Identify which cell holds the provided text, then report its [x, y] central coordinate. 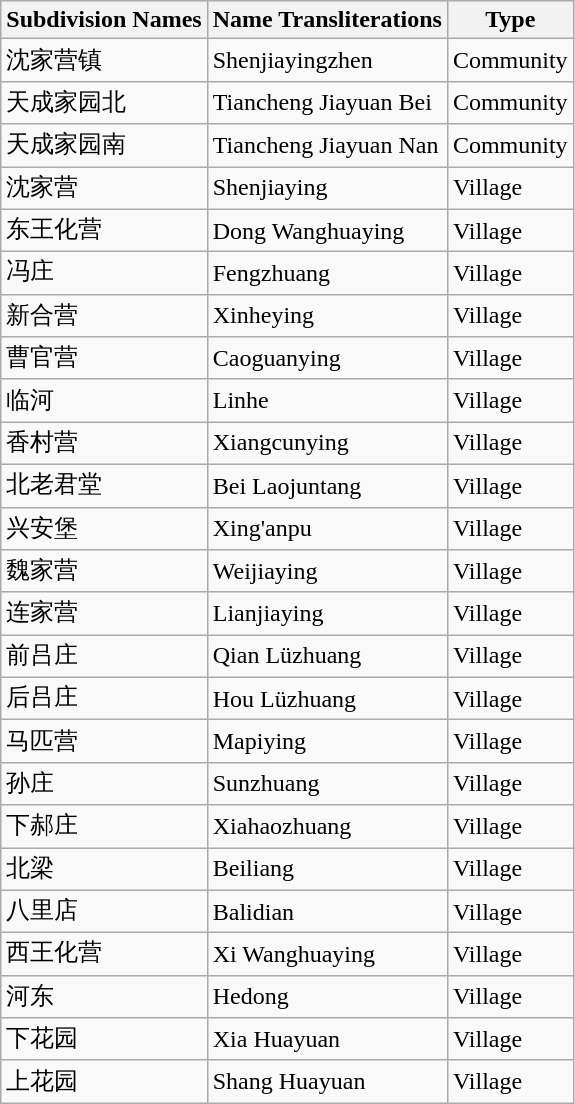
香村营 [104, 444]
Dong Wanghuaying [327, 230]
Shenjiayingzhen [327, 60]
新合营 [104, 316]
马匹营 [104, 742]
Tiancheng Jiayuan Bei [327, 102]
Bei Laojuntang [327, 486]
Xiahaozhuang [327, 826]
Balidian [327, 912]
Hou Lüzhuang [327, 698]
Linhe [327, 400]
Sunzhuang [327, 784]
Xing'anpu [327, 528]
Xi Wanghuaying [327, 954]
冯庄 [104, 274]
沈家营 [104, 188]
下郝庄 [104, 826]
曹官营 [104, 358]
Beiliang [327, 870]
Xia Huayuan [327, 1040]
魏家营 [104, 572]
Weijiaying [327, 572]
西王化营 [104, 954]
Mapiying [327, 742]
临河 [104, 400]
Type [510, 20]
八里店 [104, 912]
天成家园南 [104, 146]
兴安堡 [104, 528]
下花园 [104, 1040]
Fengzhuang [327, 274]
Subdivision Names [104, 20]
Shenjiaying [327, 188]
Xinheying [327, 316]
北梁 [104, 870]
Tiancheng Jiayuan Nan [327, 146]
Shang Huayuan [327, 1082]
后吕庄 [104, 698]
沈家营镇 [104, 60]
东王化营 [104, 230]
孙庄 [104, 784]
Lianjiaying [327, 614]
Caoguanying [327, 358]
连家营 [104, 614]
河东 [104, 996]
前吕庄 [104, 656]
Qian Lüzhuang [327, 656]
Hedong [327, 996]
Xiangcunying [327, 444]
Name Transliterations [327, 20]
上花园 [104, 1082]
北老君堂 [104, 486]
天成家园北 [104, 102]
